For the text-containing cell, return its midpoint in [X, Y] coordinate format. 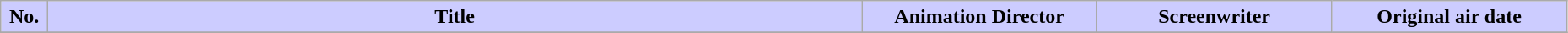
Original air date [1449, 17]
Animation Director [979, 17]
Screenwriter [1214, 17]
Title [454, 17]
No. [24, 17]
